Search for the cell housing the specified text and yield its [X, Y] center coordinate. 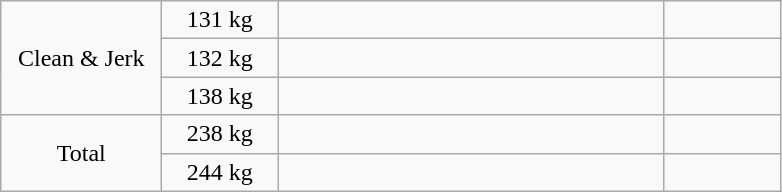
238 kg [220, 134]
131 kg [220, 20]
244 kg [220, 172]
138 kg [220, 96]
132 kg [220, 58]
Clean & Jerk [82, 58]
Total [82, 153]
